Identify which cell holds the provided text, then report its [x, y] central coordinate. 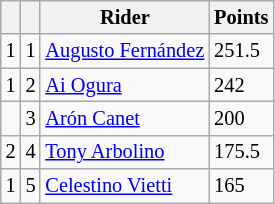
165 [241, 186]
Celestino Vietti [124, 186]
Arón Canet [124, 118]
3 [31, 118]
242 [241, 85]
200 [241, 118]
251.5 [241, 51]
Tony Arbolino [124, 152]
Rider [124, 17]
Points [241, 17]
Augusto Fernández [124, 51]
Ai Ogura [124, 85]
175.5 [241, 152]
4 [31, 152]
5 [31, 186]
